Scan for the cell matching the given text and deliver its (x, y) coordinate at center. 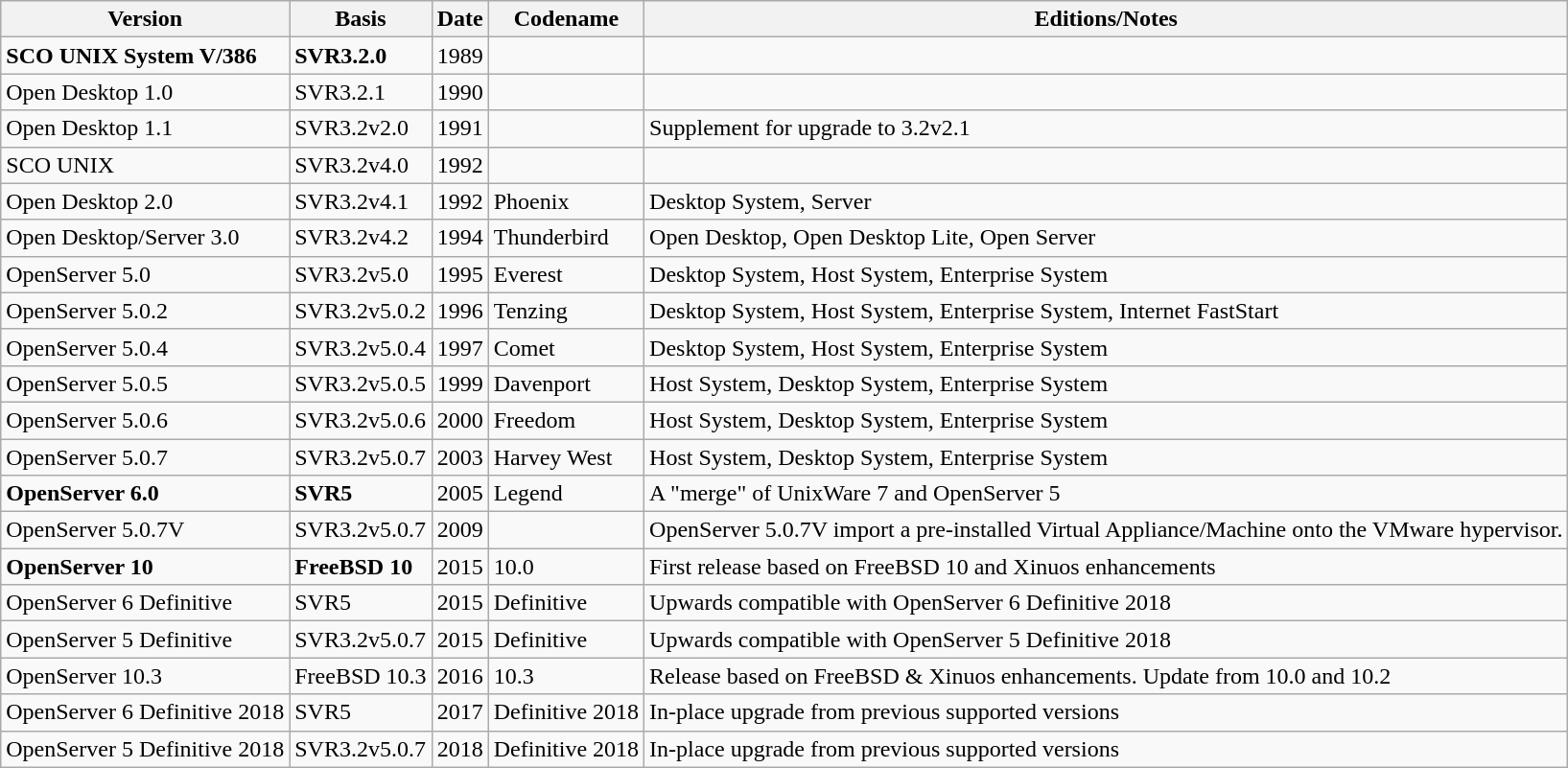
1999 (460, 384)
Everest (566, 274)
Supplement for upgrade to 3.2v2.1 (1107, 128)
2017 (460, 712)
Thunderbird (566, 238)
OpenServer 5 Definitive (146, 640)
2009 (460, 530)
2005 (460, 494)
OpenServer 5.0.2 (146, 311)
Legend (566, 494)
Tenzing (566, 311)
1997 (460, 347)
Freedom (566, 420)
2018 (460, 749)
Date (460, 19)
1996 (460, 311)
SVR3.2v4.0 (361, 165)
2016 (460, 676)
SVR3.2v5.0.2 (361, 311)
10.0 (566, 567)
SVR3.2v5.0 (361, 274)
OpenServer 5 Definitive 2018 (146, 749)
OpenServer 5.0.7V (146, 530)
Basis (361, 19)
1990 (460, 92)
Editions/Notes (1107, 19)
OpenServer 5.0.7 (146, 457)
2003 (460, 457)
OpenServer 10 (146, 567)
Desktop System, Host System, Enterprise System, Internet FastStart (1107, 311)
1989 (460, 56)
FreeBSD 10 (361, 567)
SVR3.2v5.0.4 (361, 347)
SVR3.2.1 (361, 92)
OpenServer 5.0.5 (146, 384)
OpenServer 6 Definitive 2018 (146, 712)
Desktop System, Server (1107, 201)
Release based on FreeBSD & Xinuos enhancements. Update from 10.0 and 10.2 (1107, 676)
Version (146, 19)
OpenServer 6.0 (146, 494)
Open Desktop 1.0 (146, 92)
SCO UNIX System V/386 (146, 56)
1991 (460, 128)
First release based on FreeBSD 10 and Xinuos enhancements (1107, 567)
OpenServer 5.0.4 (146, 347)
Open Desktop/Server 3.0 (146, 238)
OpenServer 5.0 (146, 274)
Harvey West (566, 457)
SVR3.2.0 (361, 56)
A "merge" of UnixWare 7 and OpenServer 5 (1107, 494)
Open Desktop, Open Desktop Lite, Open Server (1107, 238)
Open Desktop 1.1 (146, 128)
Upwards compatible with OpenServer 5 Definitive 2018 (1107, 640)
Phoenix (566, 201)
1994 (460, 238)
SVR3.2v5.0.6 (361, 420)
1995 (460, 274)
OpenServer 6 Definitive (146, 603)
10.3 (566, 676)
Comet (566, 347)
SVR3.2v4.1 (361, 201)
OpenServer 10.3 (146, 676)
FreeBSD 10.3 (361, 676)
Open Desktop 2.0 (146, 201)
OpenServer 5.0.6 (146, 420)
Codename (566, 19)
SVR3.2v4.2 (361, 238)
Davenport (566, 384)
Upwards compatible with OpenServer 6 Definitive 2018 (1107, 603)
SVR3.2v5.0.5 (361, 384)
SCO UNIX (146, 165)
SVR3.2v2.0 (361, 128)
2000 (460, 420)
OpenServer 5.0.7V import a pre-installed Virtual Appliance/Machine onto the VMware hypervisor. (1107, 530)
